Detect which cell encompasses the target text, then output its [x, y] center coordinate. 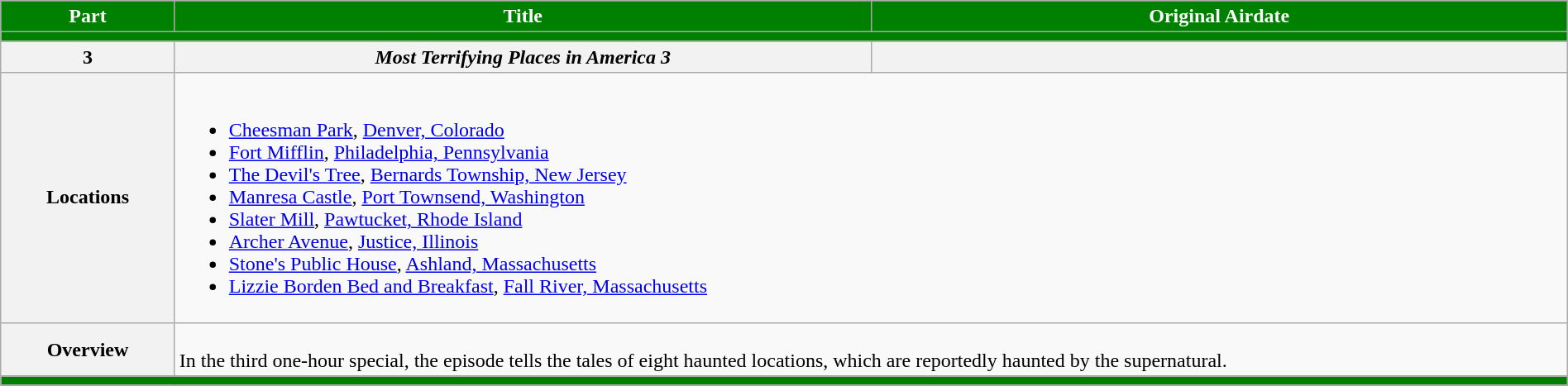
In the third one-hour special, the episode tells the tales of eight haunted locations, which are reportedly haunted by the supernatural. [871, 349]
Most Terrifying Places in America 3 [523, 57]
Locations [88, 198]
Part [88, 17]
3 [88, 57]
Title [523, 17]
Original Airdate [1219, 17]
Overview [88, 349]
